Provide the [X, Y] coordinate of the cell's center where the given text is located.  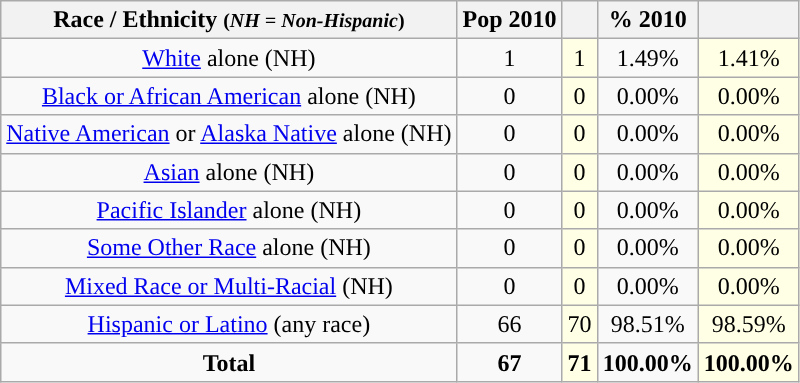
70 [580, 324]
Pop 2010 [510, 20]
Black or African American alone (NH) [229, 96]
66 [510, 324]
Pacific Islander alone (NH) [229, 210]
Total [229, 362]
White alone (NH) [229, 58]
% 2010 [648, 20]
Asian alone (NH) [229, 172]
98.59% [748, 324]
1.49% [648, 58]
98.51% [648, 324]
Hispanic or Latino (any race) [229, 324]
Mixed Race or Multi-Racial (NH) [229, 286]
67 [510, 362]
Race / Ethnicity (NH = Non-Hispanic) [229, 20]
Native American or Alaska Native alone (NH) [229, 134]
71 [580, 362]
1.41% [748, 58]
Some Other Race alone (NH) [229, 248]
